Find where the given text appears and provide that cell's center as (X, Y) coordinate. 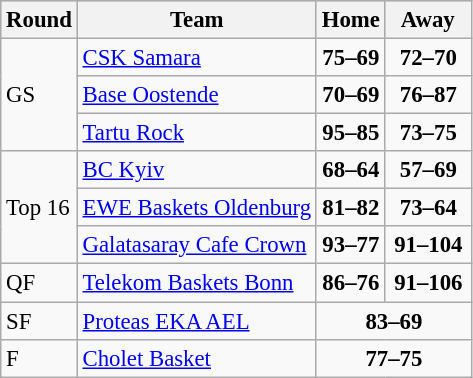
Team (196, 20)
F (39, 358)
Home (350, 20)
86–76 (350, 283)
Tartu Rock (196, 133)
QF (39, 283)
93–77 (350, 245)
BC Kyiv (196, 170)
Galatasaray Cafe Crown (196, 245)
GS (39, 96)
Proteas EKA AEL (196, 321)
Cholet Basket (196, 358)
68–64 (350, 170)
CSK Samara (196, 58)
57–69 (428, 170)
91–104 (428, 245)
Base Oostende (196, 95)
81–82 (350, 208)
91–106 (428, 283)
73–64 (428, 208)
SF (39, 321)
95–85 (350, 133)
75–69 (350, 58)
Top 16 (39, 208)
83–69 (394, 321)
77–75 (394, 358)
Away (428, 20)
76–87 (428, 95)
Telekom Baskets Bonn (196, 283)
70–69 (350, 95)
Round (39, 20)
72–70 (428, 58)
73–75 (428, 133)
EWE Baskets Oldenburg (196, 208)
